Search for the cell housing the specified text and yield its (X, Y) center coordinate. 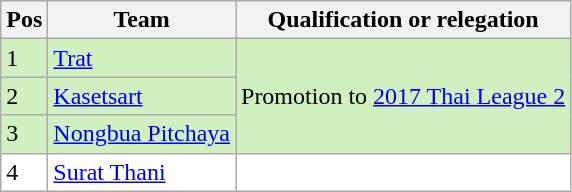
Trat (142, 58)
Team (142, 20)
Nongbua Pitchaya (142, 134)
1 (24, 58)
3 (24, 134)
Promotion to 2017 Thai League 2 (404, 96)
Kasetsart (142, 96)
Surat Thani (142, 172)
Qualification or relegation (404, 20)
4 (24, 172)
Pos (24, 20)
2 (24, 96)
